From the cell containing the given text, extract its center point as (X, Y) coordinate. 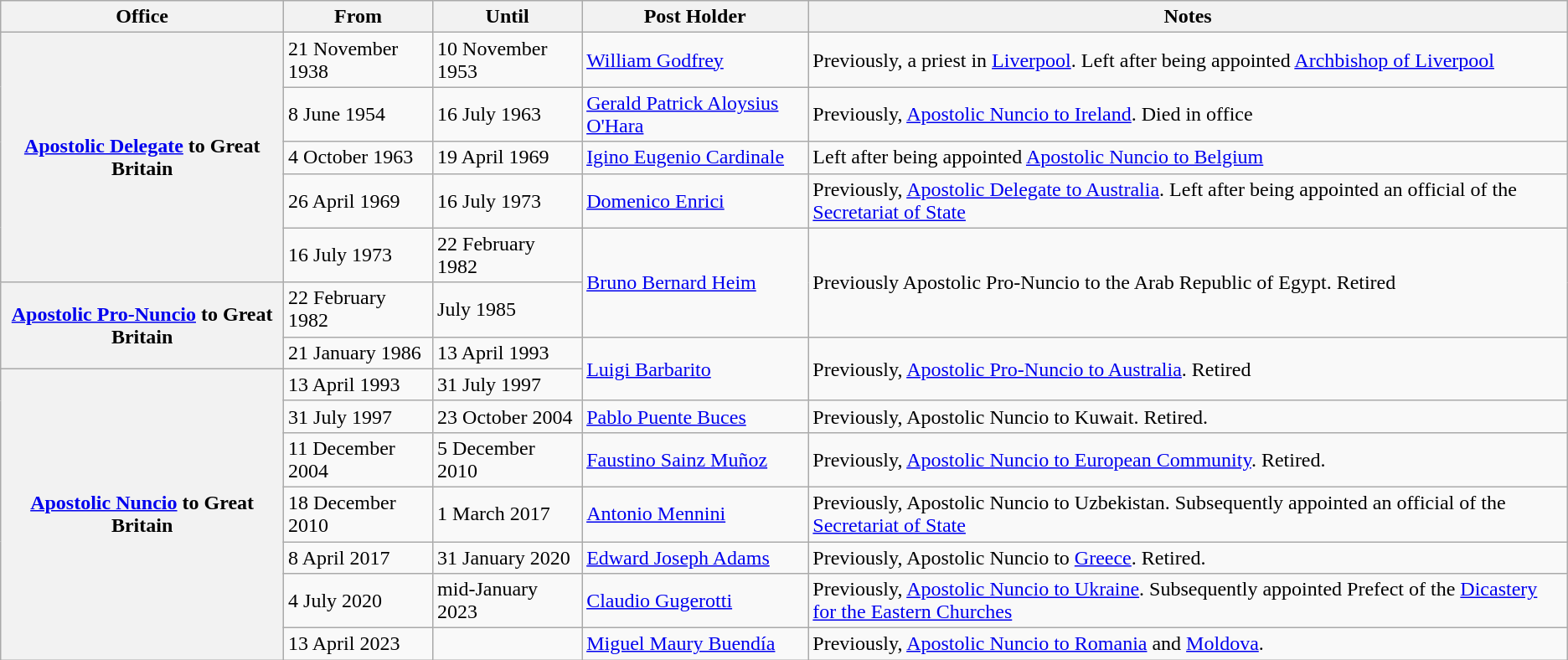
Previously, Apostolic Delegate to Australia. Left after being appointed an official of the Secretariat of State (1188, 201)
Left after being appointed Apostolic Nuncio to Belgium (1188, 157)
5 December 2010 (508, 459)
Edward Joseph Adams (695, 557)
Notes (1188, 17)
Luigi Barbarito (695, 369)
Antonio Mennini (695, 514)
Domenico Enrici (695, 201)
Previously, Apostolic Nuncio to Ukraine. Subsequently appointed Prefect of the Dicastery for the Eastern Churches (1188, 601)
July 1985 (508, 310)
Pablo Puente Buces (695, 416)
Faustino Sainz Muñoz (695, 459)
19 April 1969 (508, 157)
Until (508, 17)
4 October 1963 (358, 157)
1 March 2017 (508, 514)
Igino Eugenio Cardinale (695, 157)
4 July 2020 (358, 601)
Apostolic Nuncio to Great Britain (142, 514)
8 April 2017 (358, 557)
Miguel Maury Buendía (695, 644)
21 November 1938 (358, 60)
8 June 1954 (358, 114)
Previously, Apostolic Nuncio to Greece. Retired. (1188, 557)
Previously, Apostolic Nuncio to Kuwait. Retired. (1188, 416)
13 April 2023 (358, 644)
Post Holder (695, 17)
Office (142, 17)
Gerald Patrick Aloysius O'Hara (695, 114)
Previously, a priest in Liverpool. Left after being appointed Archbishop of Liverpool (1188, 60)
Previously, Apostolic Nuncio to European Community. Retired. (1188, 459)
From (358, 17)
18 December 2010 (358, 514)
31 January 2020 (508, 557)
William Godfrey (695, 60)
16 July 1963 (508, 114)
Previously, Apostolic Nuncio to Ireland. Died in office (1188, 114)
Previously, Apostolic Pro-Nuncio to Australia. Retired (1188, 369)
Apostolic Delegate to Great Britain (142, 157)
Claudio Gugerotti (695, 601)
26 April 1969 (358, 201)
23 October 2004 (508, 416)
mid-January 2023 (508, 601)
Previously, Apostolic Nuncio to Romania and Moldova. (1188, 644)
Previously, Apostolic Nuncio to Uzbekistan. Subsequently appointed an official of the Secretariat of State (1188, 514)
10 November 1953 (508, 60)
Apostolic Pro-Nuncio to Great Britain (142, 325)
21 January 1986 (358, 353)
Previously Apostolic Pro-Nuncio to the Arab Republic of Egypt. Retired (1188, 282)
Bruno Bernard Heim (695, 282)
11 December 2004 (358, 459)
